For the text-containing cell, return its midpoint in (X, Y) coordinate format. 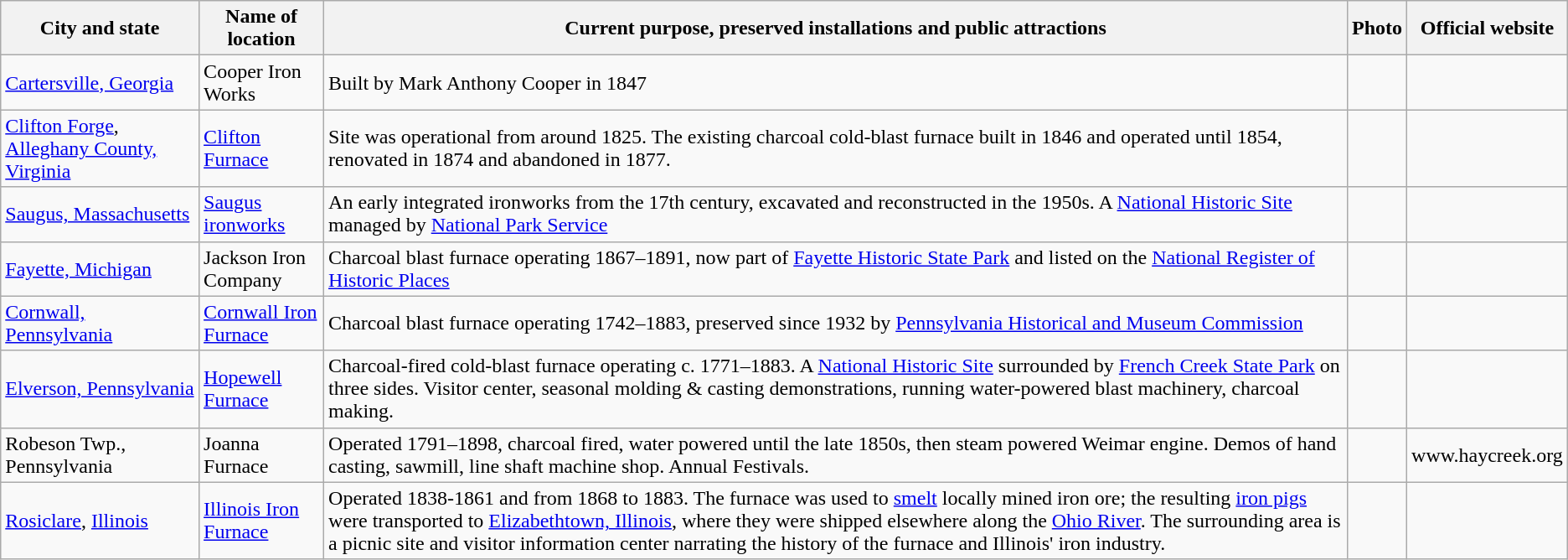
Built by Mark Anthony Cooper in 1847 (836, 82)
Illinois Iron Furnace (261, 521)
Charcoal blast furnace operating 1742–1883, preserved since 1932 by Pennsylvania Historical and Museum Commission (836, 324)
Clifton Forge, Alleghany County, Virginia (101, 148)
Current purpose, preserved installations and public attractions (836, 29)
Official website (1488, 29)
Clifton Furnace (261, 148)
Hopewell Furnace (261, 389)
www.haycreek.org (1488, 454)
Cartersville, Georgia (101, 82)
Cooper Iron Works (261, 82)
Saugus, Massachusetts (101, 215)
City and state (101, 29)
Rosiclare, Illinois (101, 521)
Photo (1377, 29)
Jackson Iron Company (261, 268)
Name of location (261, 29)
Robeson Twp., Pennsylvania (101, 454)
Charcoal blast furnace operating 1867–1891, now part of Fayette Historic State Park and listed on the National Register of Historic Places (836, 268)
Cornwall, Pennsylvania (101, 324)
Saugus ironworks (261, 215)
Fayette, Michigan (101, 268)
Joanna Furnace (261, 454)
Elverson, Pennsylvania (101, 389)
Cornwall Iron Furnace (261, 324)
